Search for the cell housing the specified text and yield its (X, Y) center coordinate. 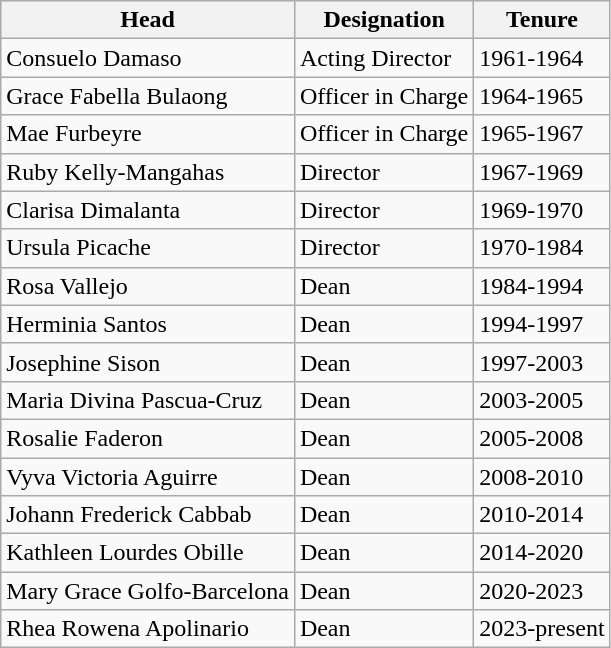
2014-2020 (542, 553)
Head (148, 20)
Maria Divina Pascua-Cruz (148, 400)
1967-1969 (542, 172)
1965-1967 (542, 134)
2008-2010 (542, 477)
Rosa Vallejo (148, 286)
Designation (384, 20)
Mary Grace Golfo-Barcelona (148, 591)
2023-present (542, 629)
Tenure (542, 20)
Acting Director (384, 58)
Herminia Santos (148, 324)
2003-2005 (542, 400)
Grace Fabella Bulaong (148, 96)
Mae Furbeyre (148, 134)
Vyva Victoria Aguirre (148, 477)
Rosalie Faderon (148, 438)
2005-2008 (542, 438)
1969-1970 (542, 210)
Consuelo Damaso (148, 58)
1994-1997 (542, 324)
Ruby Kelly-Mangahas (148, 172)
Josephine Sison (148, 362)
Clarisa Dimalanta (148, 210)
1961-1964 (542, 58)
2020-2023 (542, 591)
2010-2014 (542, 515)
Kathleen Lourdes Obille (148, 553)
1970-1984 (542, 248)
1964-1965 (542, 96)
Johann Frederick Cabbab (148, 515)
Ursula Picache (148, 248)
1984-1994 (542, 286)
1997-2003 (542, 362)
Rhea Rowena Apolinario (148, 629)
